Determine the (X, Y) coordinate at the center of the cell enclosing the given text.  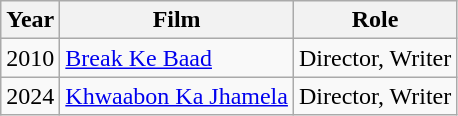
2024 (30, 96)
Break Ke Baad (177, 58)
Role (374, 20)
Khwaabon Ka Jhamela (177, 96)
Film (177, 20)
Year (30, 20)
2010 (30, 58)
